Output the (x, y) coordinate of the center of the cell containing the given text.  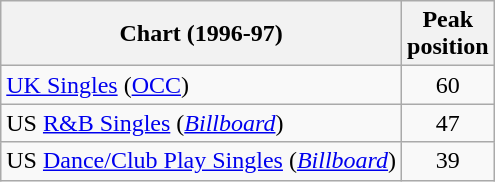
Peakposition (448, 34)
UK Singles (OCC) (202, 85)
60 (448, 85)
39 (448, 161)
47 (448, 123)
Chart (1996-97) (202, 34)
US R&B Singles (Billboard) (202, 123)
US Dance/Club Play Singles (Billboard) (202, 161)
